Output the [x, y] coordinate of the center of the cell containing the given text.  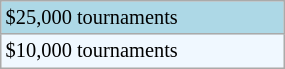
$10,000 tournaments [142, 51]
$25,000 tournaments [142, 17]
